Pinpoint the cell where the given text exists, returning its [x, y] midpoint coordinate. 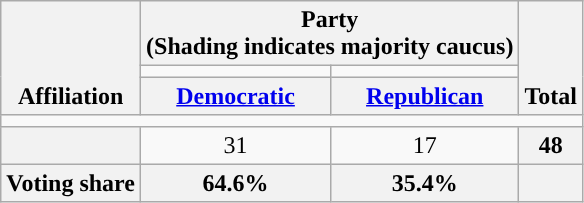
Republican [425, 96]
35.4% [425, 183]
Democratic [236, 96]
48 [551, 145]
31 [236, 145]
64.6% [236, 183]
17 [425, 145]
Affiliation [71, 58]
Voting share [71, 183]
Total [551, 58]
Party (Shading indicates majority caucus) [330, 34]
